For the text-containing cell, return its midpoint in [x, y] coordinate format. 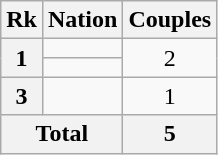
Total [62, 134]
Nation [82, 20]
Couples [170, 20]
Rk [22, 20]
3 [22, 96]
5 [170, 134]
2 [170, 58]
